Return [x, y] of the center of cell containing provided text 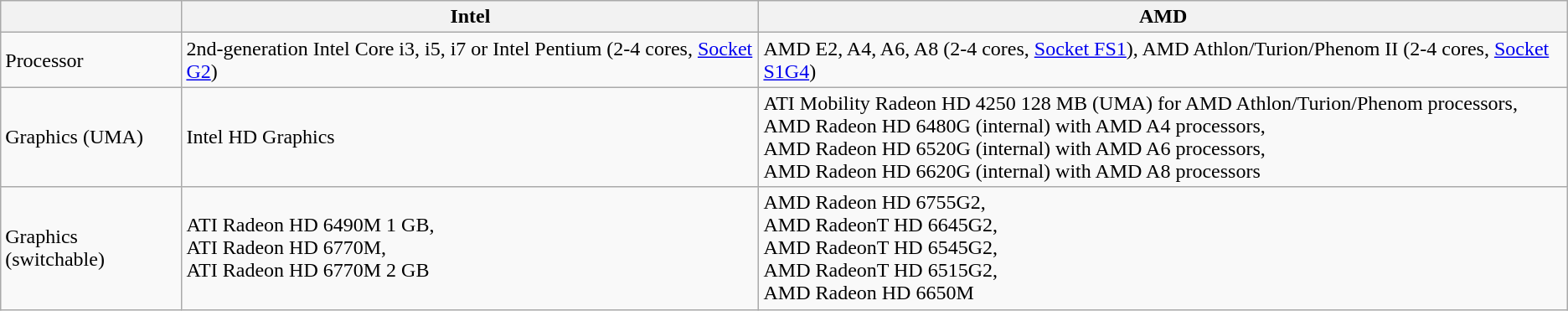
AMD E2, A4, A6, A8 (2-4 cores, Socket FS1), AMD Athlon/Turion/Phenom II (2-4 cores, Socket S1G4) [1163, 60]
AMD Radeon HD 6755G2,AMD RadeonT HD 6645G2,AMD RadeonT HD 6545G2,AMD RadeonT HD 6515G2,AMD Radeon HD 6650M [1163, 248]
Graphics (switchable) [91, 248]
AMD [1163, 17]
Processor [91, 60]
Intel HD Graphics [471, 137]
Graphics (UMA) [91, 137]
ATI Radeon HD 6490M 1 GB,ATI Radeon HD 6770M,ATI Radeon HD 6770M 2 GB [471, 248]
Intel [471, 17]
2nd-generation Intel Core i3, i5, i7 or Intel Pentium (2-4 cores, Socket G2) [471, 60]
